Identify which cell holds the provided text, then report its (x, y) central coordinate. 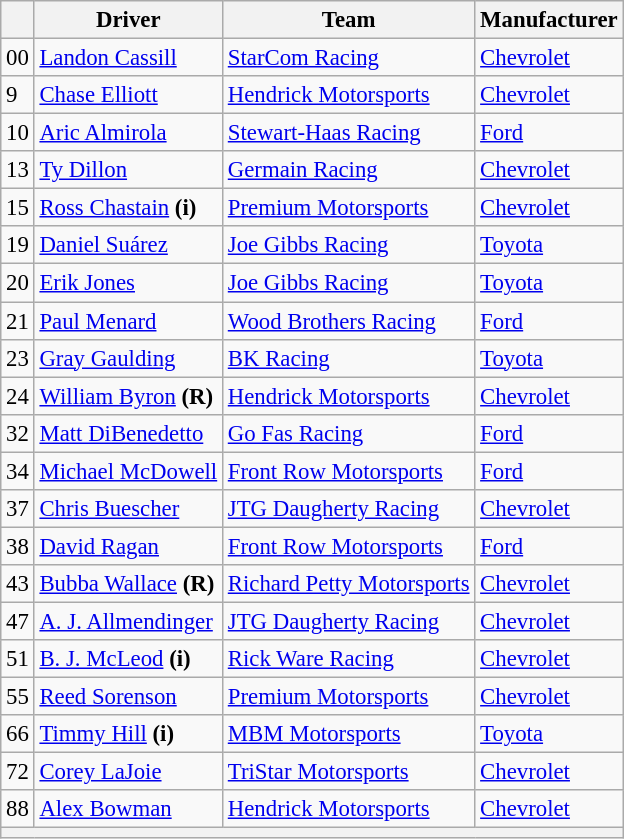
TriStar Motorsports (348, 772)
Manufacturer (549, 20)
MBM Motorsports (348, 734)
StarCom Racing (348, 58)
34 (18, 471)
Michael McDowell (128, 471)
37 (18, 509)
A. J. Allmendinger (128, 621)
32 (18, 433)
Matt DiBenedetto (128, 433)
Erik Jones (128, 283)
9 (18, 95)
20 (18, 283)
38 (18, 546)
43 (18, 584)
Corey LaJoie (128, 772)
Richard Petty Motorsports (348, 584)
55 (18, 697)
88 (18, 809)
24 (18, 396)
Stewart-Haas Racing (348, 133)
Ross Chastain (i) (128, 208)
15 (18, 208)
47 (18, 621)
Chase Elliott (128, 95)
Alex Bowman (128, 809)
66 (18, 734)
Chris Buescher (128, 509)
13 (18, 170)
B. J. McLeod (i) (128, 659)
Team (348, 20)
10 (18, 133)
Ty Dillon (128, 170)
Rick Ware Racing (348, 659)
Landon Cassill (128, 58)
72 (18, 772)
BK Racing (348, 358)
David Ragan (128, 546)
Driver (128, 20)
Gray Gaulding (128, 358)
William Byron (R) (128, 396)
19 (18, 245)
21 (18, 321)
Paul Menard (128, 321)
Aric Almirola (128, 133)
00 (18, 58)
Germain Racing (348, 170)
Wood Brothers Racing (348, 321)
51 (18, 659)
Timmy Hill (i) (128, 734)
Reed Sorenson (128, 697)
Go Fas Racing (348, 433)
Bubba Wallace (R) (128, 584)
23 (18, 358)
Daniel Suárez (128, 245)
